Pinpoint the cell where the given text exists, returning its (x, y) midpoint coordinate. 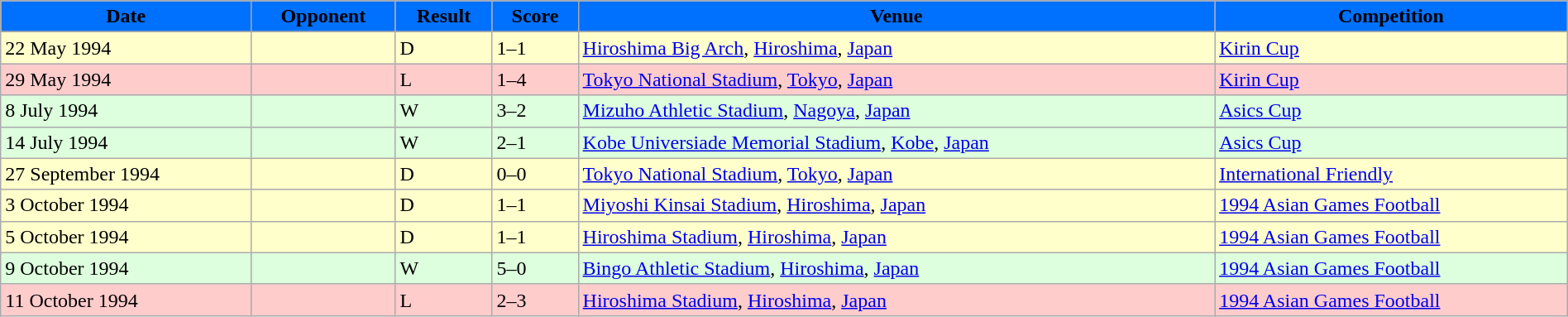
Date (126, 17)
22 May 1994 (126, 48)
8 July 1994 (126, 111)
3 October 1994 (126, 205)
9 October 1994 (126, 268)
Competition (1391, 17)
1–4 (535, 79)
14 July 1994 (126, 142)
11 October 1994 (126, 300)
Venue (896, 17)
27 September 1994 (126, 174)
Miyoshi Kinsai Stadium, Hiroshima, Japan (896, 205)
3–2 (535, 111)
Score (535, 17)
Opponent (323, 17)
International Friendly (1391, 174)
5 October 1994 (126, 237)
Mizuho Athletic Stadium, Nagoya, Japan (896, 111)
Result (443, 17)
Kobe Universiade Memorial Stadium, Kobe, Japan (896, 142)
0–0 (535, 174)
2–3 (535, 300)
29 May 1994 (126, 79)
2–1 (535, 142)
Bingo Athletic Stadium, Hiroshima, Japan (896, 268)
5–0 (535, 268)
Hiroshima Big Arch, Hiroshima, Japan (896, 48)
